Provide the (x, y) coordinate of the cell's center where the given text is located.  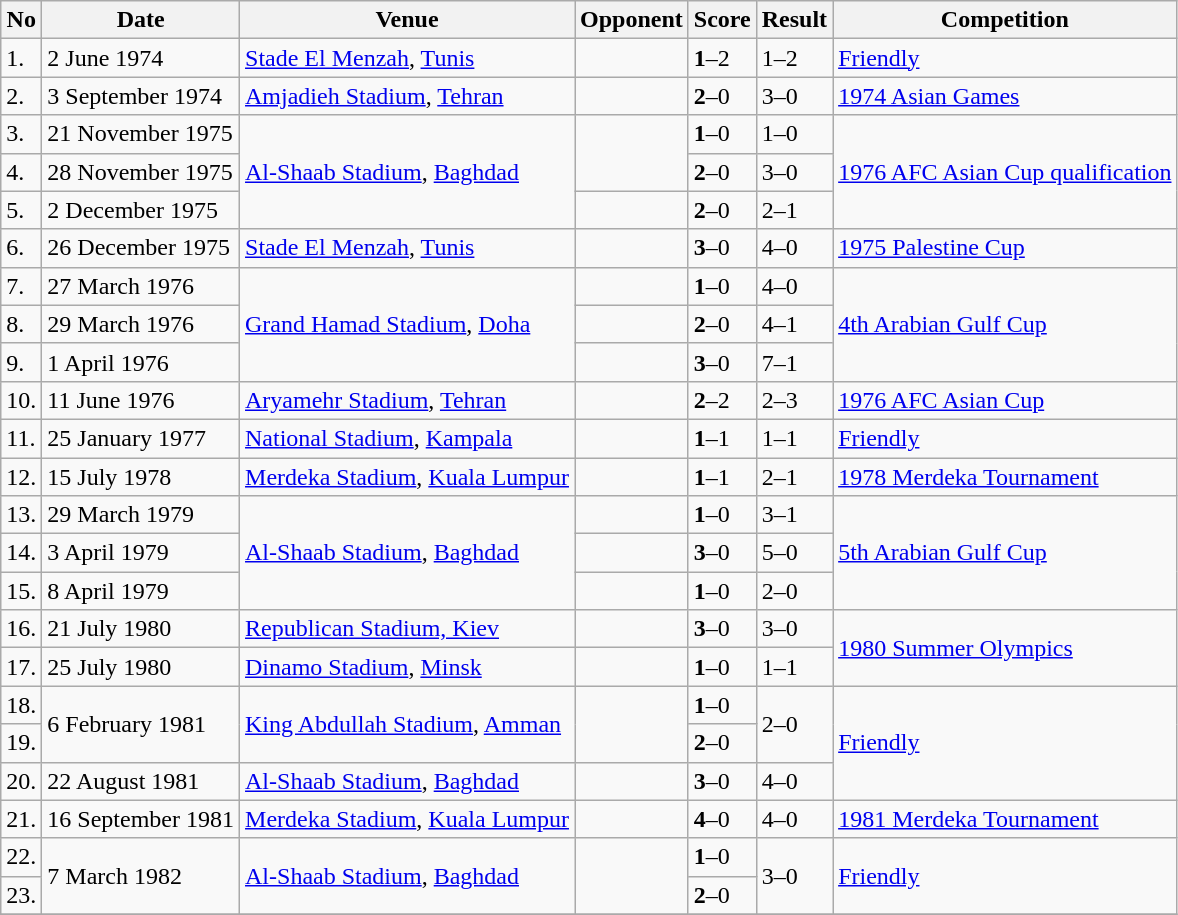
8. (22, 324)
National Stadium, Kampala (408, 438)
Amjadieh Stadium, Tehran (408, 96)
Republican Stadium, Kiev (408, 629)
4–1 (794, 324)
23. (22, 895)
19. (22, 743)
21 July 1980 (141, 629)
21. (22, 819)
Aryamehr Stadium, Tehran (408, 400)
5–0 (794, 553)
King Abdullah Stadium, Amman (408, 724)
15 July 1978 (141, 477)
26 December 1975 (141, 248)
25 January 1977 (141, 438)
22 August 1981 (141, 781)
3. (22, 134)
1. (22, 58)
2 June 1974 (141, 58)
29 March 1979 (141, 515)
11. (22, 438)
1976 AFC Asian Cup qualification (1005, 172)
2–3 (794, 400)
7–1 (794, 362)
Venue (408, 20)
Result (794, 20)
1980 Summer Olympics (1005, 648)
1981 Merdeka Tournament (1005, 819)
15. (22, 591)
14. (22, 553)
No (22, 20)
Date (141, 20)
Competition (1005, 20)
6. (22, 248)
28 November 1975 (141, 172)
9. (22, 362)
8 April 1979 (141, 591)
16. (22, 629)
7 March 1982 (141, 876)
13. (22, 515)
1 April 1976 (141, 362)
4. (22, 172)
1975 Palestine Cup (1005, 248)
1974 Asian Games (1005, 96)
Opponent (631, 20)
20. (22, 781)
25 July 1980 (141, 667)
5th Arabian Gulf Cup (1005, 553)
16 September 1981 (141, 819)
Dinamo Stadium, Minsk (408, 667)
2–2 (722, 400)
11 June 1976 (141, 400)
1978 Merdeka Tournament (1005, 477)
4th Arabian Gulf Cup (1005, 324)
27 March 1976 (141, 286)
2. (22, 96)
1976 AFC Asian Cup (1005, 400)
22. (22, 857)
6 February 1981 (141, 724)
7. (22, 286)
3 April 1979 (141, 553)
3–1 (794, 515)
17. (22, 667)
Grand Hamad Stadium, Doha (408, 324)
21 November 1975 (141, 134)
5. (22, 210)
12. (22, 477)
29 March 1976 (141, 324)
2 December 1975 (141, 210)
3 September 1974 (141, 96)
18. (22, 705)
10. (22, 400)
Score (722, 20)
